Locate the cell with the specified text and output its [X, Y] center coordinate. 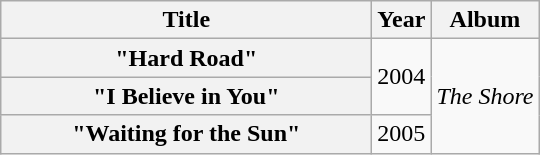
2005 [402, 134]
"Waiting for the Sun" [186, 134]
The Shore [485, 96]
Title [186, 20]
"I Believe in You" [186, 96]
2004 [402, 77]
Year [402, 20]
Album [485, 20]
"Hard Road" [186, 58]
